Detect which cell encompasses the target text, then output its [X, Y] center coordinate. 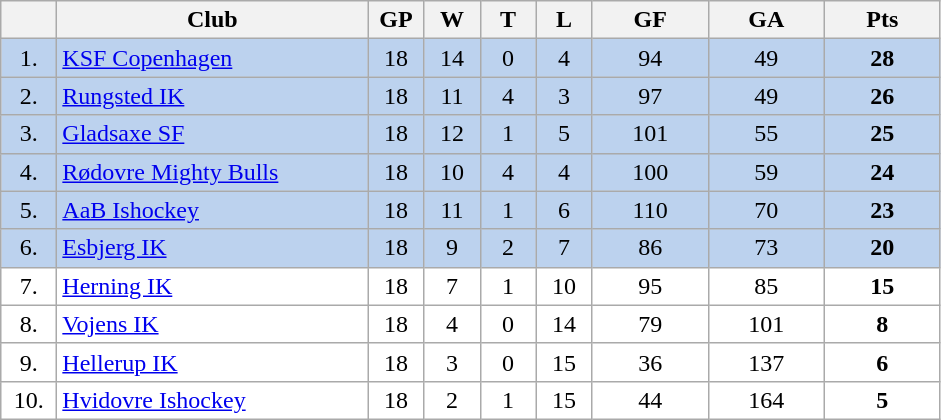
44 [650, 400]
3. [29, 134]
26 [882, 96]
97 [650, 96]
Hellerup IK [212, 362]
20 [882, 248]
Gladsaxe SF [212, 134]
5. [29, 210]
164 [766, 400]
GP [396, 20]
T [508, 20]
8 [882, 324]
12 [452, 134]
7. [29, 286]
Vojens IK [212, 324]
2. [29, 96]
85 [766, 286]
86 [650, 248]
Hvidovre Ishockey [212, 400]
28 [882, 58]
24 [882, 172]
94 [650, 58]
W [452, 20]
1. [29, 58]
Club [212, 20]
23 [882, 210]
9. [29, 362]
Herning IK [212, 286]
6. [29, 248]
25 [882, 134]
70 [766, 210]
55 [766, 134]
Rungsted IK [212, 96]
GF [650, 20]
Esbjerg IK [212, 248]
110 [650, 210]
100 [650, 172]
Pts [882, 20]
59 [766, 172]
36 [650, 362]
137 [766, 362]
AaB Ishockey [212, 210]
95 [650, 286]
GA [766, 20]
73 [766, 248]
4. [29, 172]
79 [650, 324]
10. [29, 400]
KSF Copenhagen [212, 58]
8. [29, 324]
Rødovre Mighty Bulls [212, 172]
L [564, 20]
9 [452, 248]
